Find where the given text appears and provide that cell's center as [x, y] coordinate. 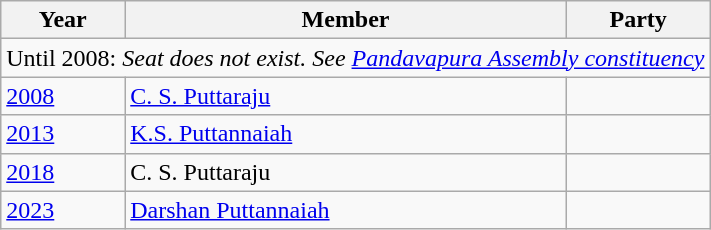
2023 [63, 210]
Until 2008: Seat does not exist. See Pandavapura Assembly constituency [356, 58]
2008 [63, 96]
Darshan Puttannaiah [346, 210]
2018 [63, 172]
Year [63, 20]
2013 [63, 134]
Member [346, 20]
Party [638, 20]
K.S. Puttannaiah [346, 134]
